Locate the cell with the specified text and output its [x, y] center coordinate. 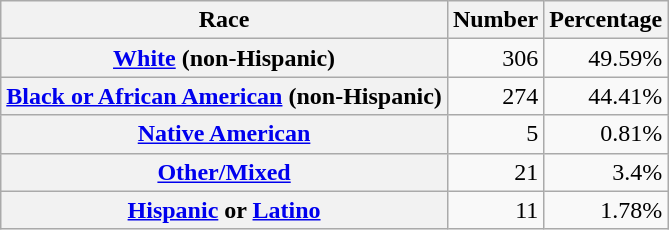
White (non-Hispanic) [224, 58]
306 [495, 58]
274 [495, 96]
Hispanic or Latino [224, 210]
5 [495, 134]
44.41% [606, 96]
21 [495, 172]
49.59% [606, 58]
1.78% [606, 210]
Number [495, 20]
11 [495, 210]
Native American [224, 134]
Other/Mixed [224, 172]
Race [224, 20]
Percentage [606, 20]
Black or African American (non-Hispanic) [224, 96]
3.4% [606, 172]
0.81% [606, 134]
